Pinpoint the cell where the given text exists, returning its (x, y) midpoint coordinate. 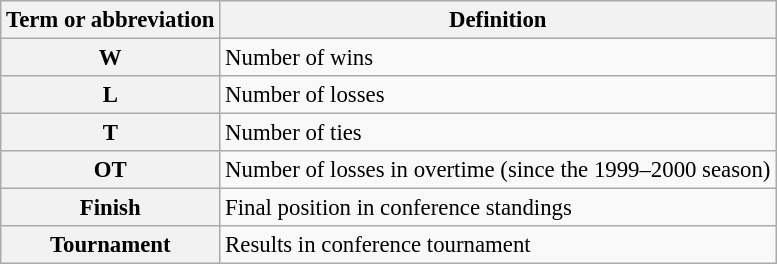
Number of ties (498, 133)
Number of wins (498, 58)
Definition (498, 20)
Number of losses (498, 95)
Number of losses in overtime (since the 1999–2000 season) (498, 170)
L (110, 95)
T (110, 133)
Results in conference tournament (498, 245)
Term or abbreviation (110, 20)
OT (110, 170)
Finish (110, 208)
W (110, 58)
Tournament (110, 245)
Final position in conference standings (498, 208)
